Determine the (x, y) coordinate at the center of the cell enclosing the given text.  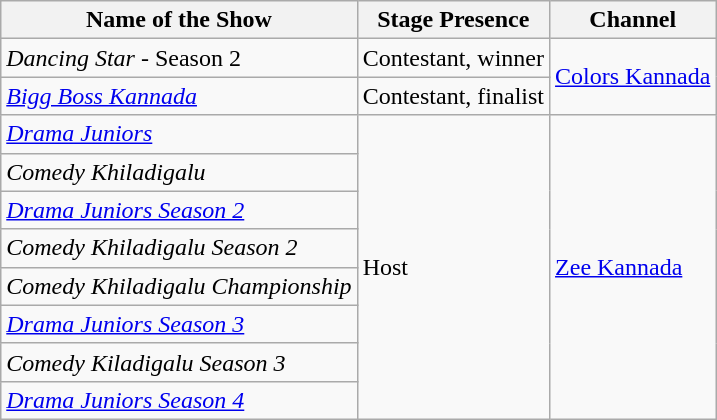
Drama Juniors Season 3 (179, 324)
Comedy Kiladigalu Season 3 (179, 362)
Host (453, 267)
Contestant, finalist (453, 96)
Comedy Khiladigalu Championship (179, 286)
Dancing Star - Season 2 (179, 58)
Comedy Khiladigalu (179, 172)
Drama Juniors Season 2 (179, 210)
Stage Presence (453, 20)
Channel (633, 20)
Comedy Khiladigalu Season 2 (179, 248)
Name of the Show (179, 20)
Contestant, winner (453, 58)
Colors Kannada (633, 77)
Drama Juniors (179, 134)
Zee Kannada (633, 267)
Drama Juniors Season 4 (179, 400)
Bigg Boss Kannada (179, 96)
